Find where the given text appears and provide that cell's center as [X, Y] coordinate. 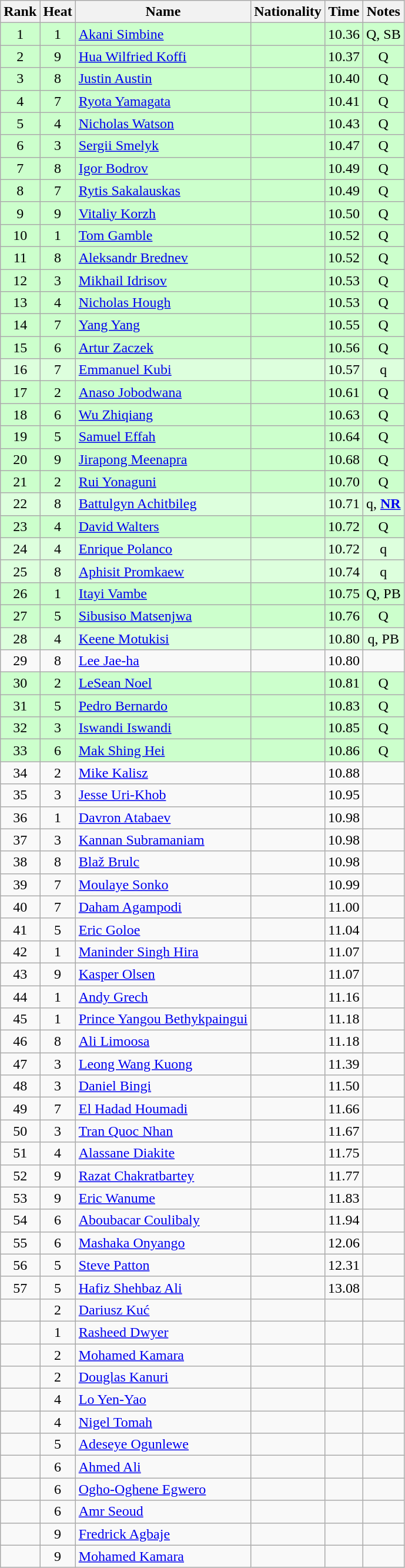
29 [20, 661]
16 [20, 370]
47 [20, 1064]
12.06 [343, 1243]
31 [20, 706]
11.00 [343, 907]
Ahmed Ali [163, 1467]
Aboubacar Coulibaly [163, 1220]
Ali Limoosa [163, 1042]
11.66 [343, 1109]
10.85 [343, 728]
Tran Quoc Nhan [163, 1131]
11.39 [343, 1064]
13 [20, 303]
10.88 [343, 773]
44 [20, 997]
Keene Motukisi [163, 638]
Dariusz Kuć [163, 1310]
10.64 [343, 437]
36 [20, 818]
18 [20, 415]
Nationality [288, 12]
Fredrick Agbaje [163, 1534]
46 [20, 1042]
Q, PB [383, 593]
Razat Chakratbartey [163, 1176]
Nicholas Hough [163, 303]
Davron Atabaev [163, 818]
Jesse Uri-Khob [163, 795]
10.74 [343, 571]
Leong Wang Kuong [163, 1064]
Hua Wilfried Koffi [163, 56]
Moulaye Sonko [163, 885]
21 [20, 482]
Tom Gamble [163, 235]
53 [20, 1198]
10.71 [343, 504]
49 [20, 1109]
Lee Jae-ha [163, 661]
Akani Simbine [163, 34]
11.04 [343, 929]
Nicholas Watson [163, 124]
Wu Zhiqiang [163, 415]
q, NR [383, 504]
10.68 [343, 459]
Sergii Smelyk [163, 146]
Mashaka Onyango [163, 1243]
Ogho-Oghene Egwero [163, 1489]
Eric Wanume [163, 1198]
Aleksandr Brednev [163, 258]
37 [20, 840]
41 [20, 929]
32 [20, 728]
Maninder Singh Hira [163, 952]
Rui Yonaguni [163, 482]
51 [20, 1153]
Douglas Kanuri [163, 1377]
Blaž Brulc [163, 862]
56 [20, 1265]
Prince Yangou Bethykpaingui [163, 1019]
19 [20, 437]
Daham Agampodi [163, 907]
10.55 [343, 325]
34 [20, 773]
26 [20, 593]
10.81 [343, 683]
Rank [20, 12]
11.75 [343, 1153]
39 [20, 885]
10.36 [343, 34]
10.37 [343, 56]
Igor Bodrov [163, 168]
12.31 [343, 1265]
10.57 [343, 370]
Anaso Jobodwana [163, 392]
55 [20, 1243]
11 [20, 258]
Heat [58, 12]
Artur Zaczek [163, 348]
Mak Shing Hei [163, 750]
10.56 [343, 348]
Nigel Tomah [163, 1422]
Vitaliy Korzh [163, 213]
Mikhail Idrisov [163, 281]
20 [20, 459]
Name [163, 12]
10.86 [343, 750]
Jirapong Meenapra [163, 459]
42 [20, 952]
Daniel Bingi [163, 1086]
Justin Austin [163, 79]
50 [20, 1131]
10.70 [343, 482]
22 [20, 504]
23 [20, 526]
27 [20, 616]
57 [20, 1287]
Rytis Sakalauskas [163, 191]
40 [20, 907]
Lo Yen-Yao [163, 1400]
10.41 [343, 101]
Iswandi Iswandi [163, 728]
14 [20, 325]
10.75 [343, 593]
10.61 [343, 392]
11.94 [343, 1220]
Andy Grech [163, 997]
38 [20, 862]
q, PB [383, 638]
Time [343, 12]
17 [20, 392]
Emmanuel Kubi [163, 370]
Aphisit Promkaew [163, 571]
Kasper Olsen [163, 974]
Mike Kalisz [163, 773]
10.99 [343, 885]
Amr Seoud [163, 1512]
11.50 [343, 1086]
10.95 [343, 795]
Kannan Subramaniam [163, 840]
30 [20, 683]
El Hadad Houmadi [163, 1109]
10 [20, 235]
10.83 [343, 706]
LeSean Noel [163, 683]
12 [20, 281]
15 [20, 348]
Alassane Diakite [163, 1153]
Battulgyn Achitbileg [163, 504]
10.76 [343, 616]
11.67 [343, 1131]
Steve Patton [163, 1265]
28 [20, 638]
33 [20, 750]
Itayi Vambe [163, 593]
54 [20, 1220]
10.40 [343, 79]
10.50 [343, 213]
Adeseye Ogunlewe [163, 1444]
48 [20, 1086]
Enrique Polanco [163, 549]
24 [20, 549]
11.77 [343, 1176]
52 [20, 1176]
10.47 [343, 146]
Sibusiso Matsenjwa [163, 616]
10.43 [343, 124]
Hafiz Shehbaz Ali [163, 1287]
45 [20, 1019]
Notes [383, 12]
Eric Goloe [163, 929]
Q, SB [383, 34]
35 [20, 795]
13.08 [343, 1287]
43 [20, 974]
Rasheed Dwyer [163, 1332]
11.16 [343, 997]
25 [20, 571]
11.83 [343, 1198]
David Walters [163, 526]
10.63 [343, 415]
Samuel Effah [163, 437]
Pedro Bernardo [163, 706]
Ryota Yamagata [163, 101]
Yang Yang [163, 325]
